Determine the [X, Y] coordinate at the center of the cell enclosing the given text.  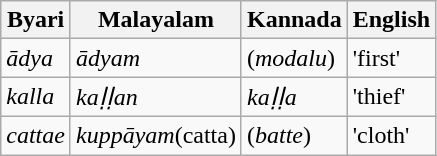
kuppāyam(catta) [156, 135]
kaḷḷan [156, 97]
Kannada [294, 20]
ādya [36, 58]
Malayalam [156, 20]
cattae [36, 135]
(batte) [294, 135]
(modalu) [294, 58]
'cloth' [391, 135]
kaḷḷa [294, 97]
ādyam [156, 58]
'first' [391, 58]
English [391, 20]
kalla [36, 97]
Byari [36, 20]
'thief' [391, 97]
